For the text-containing cell, return its midpoint in (x, y) coordinate format. 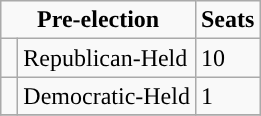
10 (227, 58)
Pre-election (98, 20)
Democratic-Held (107, 96)
Republican-Held (107, 58)
1 (227, 96)
Seats (227, 20)
